Scan for the cell matching the given text and deliver its [X, Y] coordinate at center. 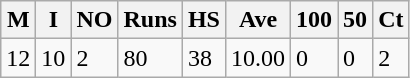
10 [54, 58]
12 [18, 58]
Ave [258, 20]
HS [204, 20]
NO [94, 20]
100 [314, 20]
10.00 [258, 58]
50 [356, 20]
Ct [391, 20]
I [54, 20]
M [18, 20]
Runs [150, 20]
80 [150, 58]
38 [204, 58]
